Pinpoint the cell where the given text exists, returning its (x, y) midpoint coordinate. 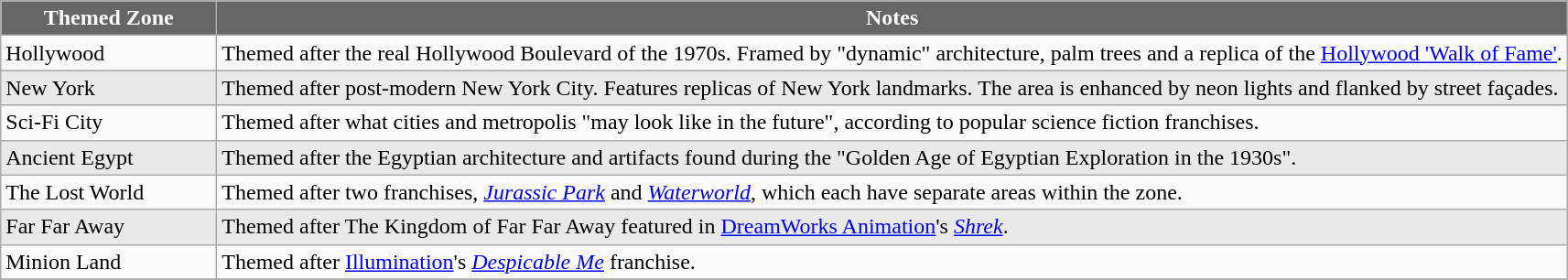
Themed after The Kingdom of Far Far Away featured in DreamWorks Animation's Shrek. (892, 227)
Sci-Fi City (109, 123)
Themed after Illumination's Despicable Me franchise. (892, 262)
New York (109, 88)
Themed after the Egyptian architecture and artifacts found during the "Golden Age of Egyptian Exploration in the 1930s". (892, 157)
Themed after what cities and metropolis "may look like in the future", according to popular science fiction franchises. (892, 123)
Themed after post-modern New York City. Features replicas of New York landmarks. The area is enhanced by neon lights and flanked by street façades. (892, 88)
Themed after two franchises, Jurassic Park and Waterworld, which each have separate areas within the zone. (892, 192)
Hollywood (109, 53)
Themed Zone (109, 18)
Notes (892, 18)
Far Far Away (109, 227)
Minion Land (109, 262)
The Lost World (109, 192)
Ancient Egypt (109, 157)
Themed after the real Hollywood Boulevard of the 1970s. Framed by "dynamic" architecture, palm trees and a replica of the Hollywood 'Walk of Fame'. (892, 53)
